Output the [X, Y] coordinate of the center of the cell containing the given text.  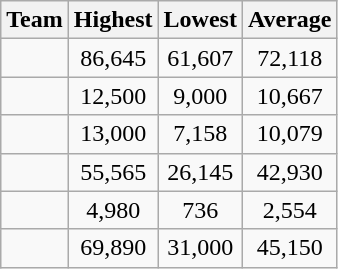
45,150 [290, 248]
69,890 [113, 248]
10,079 [290, 134]
13,000 [113, 134]
55,565 [113, 172]
736 [200, 210]
86,645 [113, 58]
9,000 [200, 96]
72,118 [290, 58]
31,000 [200, 248]
10,667 [290, 96]
4,980 [113, 210]
61,607 [200, 58]
26,145 [200, 172]
2,554 [290, 210]
42,930 [290, 172]
Average [290, 20]
Highest [113, 20]
7,158 [200, 134]
Lowest [200, 20]
Team [35, 20]
12,500 [113, 96]
